Pinpoint the cell where the given text exists, returning its [X, Y] midpoint coordinate. 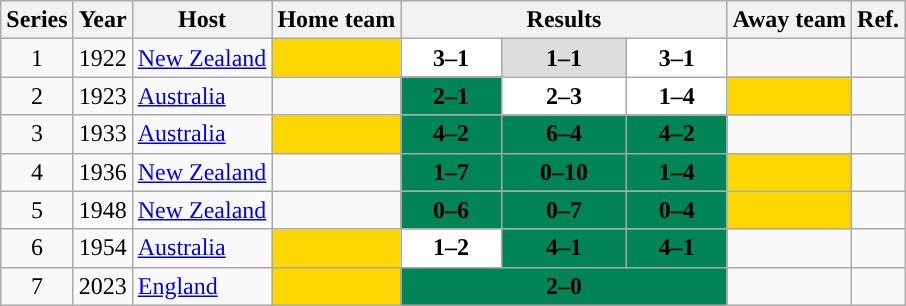
6 [37, 248]
0–6 [451, 210]
1–1 [564, 58]
1–7 [451, 172]
2023 [102, 286]
Year [102, 20]
Away team [790, 20]
3 [37, 134]
2–3 [564, 96]
0–10 [564, 172]
1–2 [451, 248]
2–0 [564, 286]
2–1 [451, 96]
6–4 [564, 134]
1923 [102, 96]
5 [37, 210]
England [202, 286]
0–7 [564, 210]
Series [37, 20]
1948 [102, 210]
1933 [102, 134]
0–4 [677, 210]
Host [202, 20]
1954 [102, 248]
1 [37, 58]
Results [564, 20]
Ref. [878, 20]
7 [37, 286]
1922 [102, 58]
1936 [102, 172]
Home team [336, 20]
2 [37, 96]
4 [37, 172]
